Scan for the cell matching the given text and deliver its [x, y] coordinate at center. 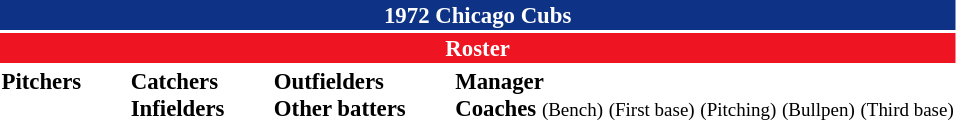
Roster [478, 48]
1972 Chicago Cubs [478, 15]
